From the cell containing the given text, extract its center point as [X, Y] coordinate. 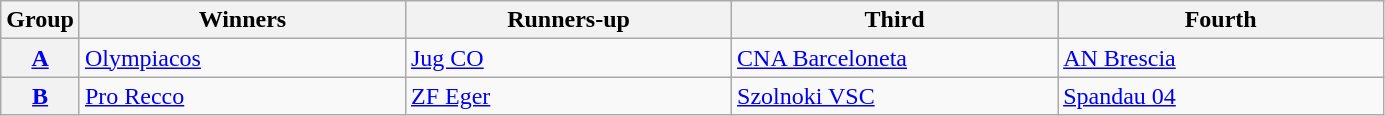
Group [40, 20]
Pro Recco [242, 96]
AN Brescia [1221, 58]
CNA Barceloneta [895, 58]
Olympiacos [242, 58]
Third [895, 20]
Jug CO [568, 58]
Winners [242, 20]
ZF Eger [568, 96]
Szolnoki VSC [895, 96]
Runners-up [568, 20]
Spandau 04 [1221, 96]
A [40, 58]
B [40, 96]
Fourth [1221, 20]
